Detect which cell encompasses the target text, then output its (x, y) center coordinate. 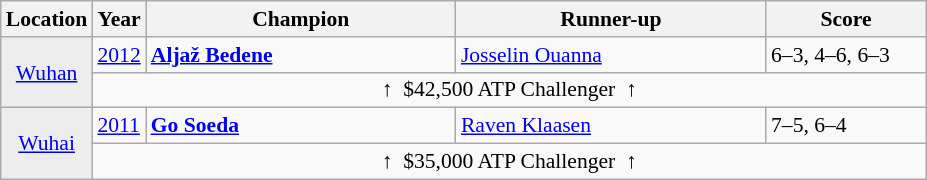
Raven Klaasen (611, 126)
Wuhan (47, 72)
Year (118, 19)
↑ $35,000 ATP Challenger ↑ (509, 162)
6–3, 4–6, 6–3 (846, 55)
Go Soeda (301, 126)
2011 (118, 126)
Location (47, 19)
Josselin Ouanna (611, 55)
Wuhai (47, 144)
7–5, 6–4 (846, 126)
↑ $42,500 ATP Challenger ↑ (509, 90)
Aljaž Bedene (301, 55)
2012 (118, 55)
Champion (301, 19)
Score (846, 19)
Runner-up (611, 19)
